Detect which cell encompasses the target text, then output its [x, y] center coordinate. 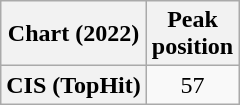
CIS (TopHit) [74, 85]
Peakposition [192, 34]
57 [192, 85]
Chart (2022) [74, 34]
